Output the [X, Y] coordinate of the center of the cell containing the given text.  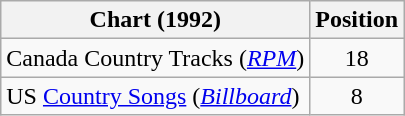
18 [357, 58]
Position [357, 20]
8 [357, 96]
Canada Country Tracks (RPM) [156, 58]
US Country Songs (Billboard) [156, 96]
Chart (1992) [156, 20]
